Scan for the cell matching the given text and deliver its [x, y] coordinate at center. 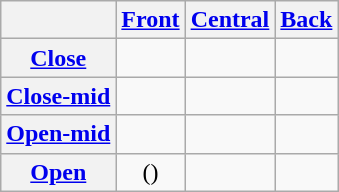
Close-mid [58, 96]
Open-mid [58, 134]
Open [58, 172]
() [150, 172]
Back [306, 20]
Front [150, 20]
Central [230, 20]
Close [58, 58]
